Return the [x, y] coordinate for the center point of the cell that contains the specified text.  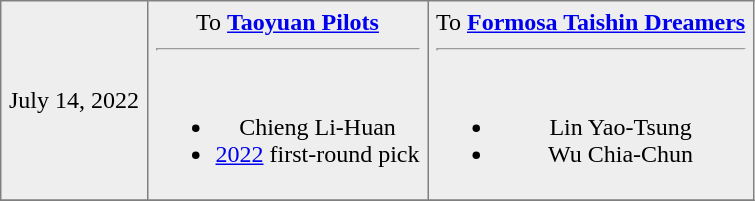
To Taoyuan PilotsChieng Li-Huan2022 first-round pick [287, 101]
To Formosa Taishin DreamersLin Yao-TsungWu Chia-Chun [591, 101]
July 14, 2022 [74, 101]
